Determine the [X, Y] coordinate at the center of the cell enclosing the given text.  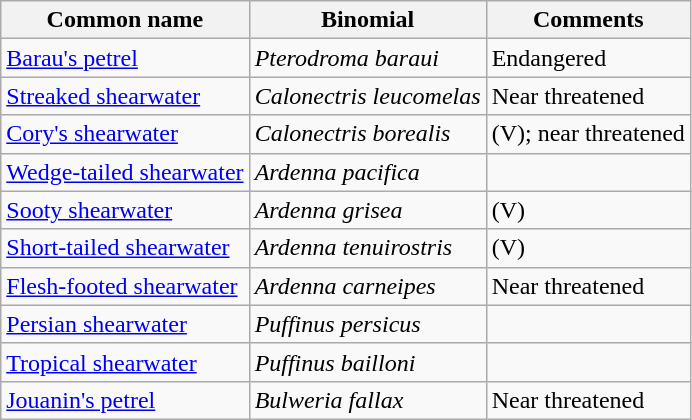
Bulweria fallax [368, 400]
Short-tailed shearwater [125, 248]
Flesh-footed shearwater [125, 286]
Ardenna carneipes [368, 286]
Binomial [368, 20]
Ardenna grisea [368, 210]
Calonectris leucomelas [368, 96]
Barau's petrel [125, 58]
Streaked shearwater [125, 96]
Ardenna pacifica [368, 172]
Cory's shearwater [125, 134]
Sooty shearwater [125, 210]
Calonectris borealis [368, 134]
Comments [588, 20]
Tropical shearwater [125, 362]
Puffinus bailloni [368, 362]
Wedge-tailed shearwater [125, 172]
Common name [125, 20]
Persian shearwater [125, 324]
Jouanin's petrel [125, 400]
Ardenna tenuirostris [368, 248]
Puffinus persicus [368, 324]
(V); near threatened [588, 134]
Pterodroma baraui [368, 58]
Endangered [588, 58]
